Return (X, Y) of the center of cell containing provided text 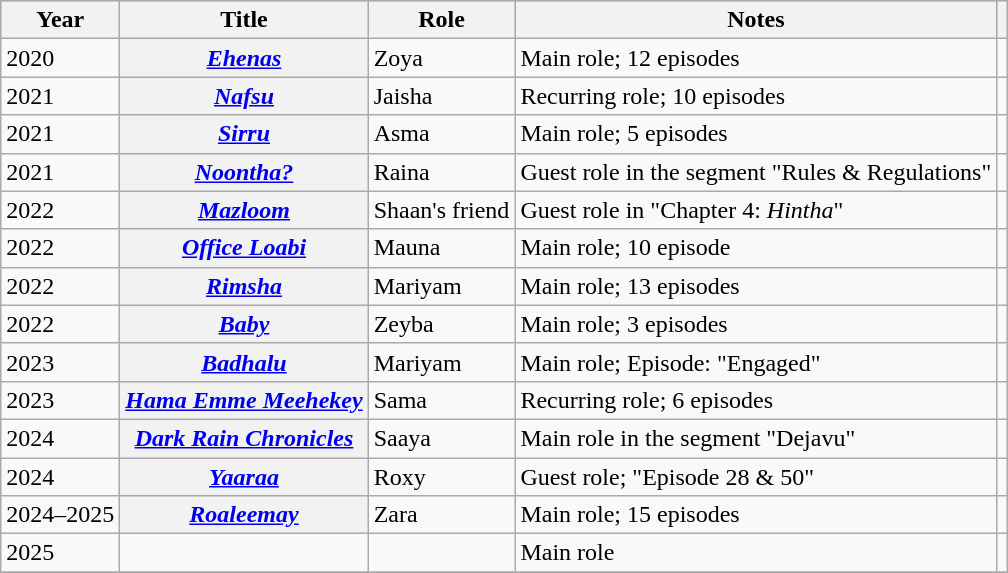
Guest role in "Chapter 4: Hintha" (756, 210)
Role (442, 20)
Baby (244, 324)
Guest role in the segment "Rules & Regulations" (756, 172)
2024–2025 (60, 515)
Guest role; "Episode 28 & 50" (756, 477)
Main role; Episode: "Engaged" (756, 362)
Main role; 3 episodes (756, 324)
Rimsha (244, 286)
Sama (442, 400)
Roxy (442, 477)
Asma (442, 134)
Roaleemay (244, 515)
Main role; 13 episodes (756, 286)
Badhalu (244, 362)
Office Loabi (244, 248)
Shaan's friend (442, 210)
2025 (60, 553)
Main role; 5 episodes (756, 134)
Recurring role; 10 episodes (756, 96)
2020 (60, 58)
Raina (442, 172)
Main role; 15 episodes (756, 515)
Main role; 10 episode (756, 248)
Zoya (442, 58)
Zara (442, 515)
Ehenas (244, 58)
Recurring role; 6 episodes (756, 400)
Main role; 12 episodes (756, 58)
Year (60, 20)
Nafsu (244, 96)
Mazloom (244, 210)
Notes (756, 20)
Main role in the segment "Dejavu" (756, 438)
Main role (756, 553)
Hama Emme Meehekey (244, 400)
Sirru (244, 134)
Title (244, 20)
Jaisha (442, 96)
Saaya (442, 438)
Noontha? (244, 172)
Mauna (442, 248)
Yaaraa (244, 477)
Dark Rain Chronicles (244, 438)
Zeyba (442, 324)
